Detect which cell encompasses the target text, then output its (X, Y) center coordinate. 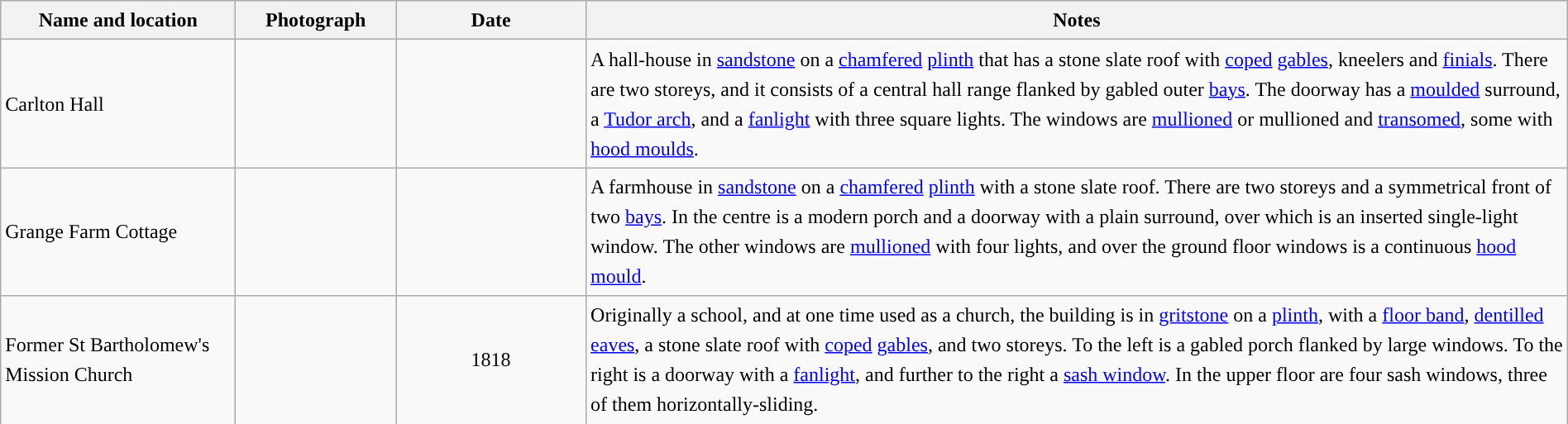
Date (491, 20)
Photograph (316, 20)
Former St Bartholomew's Mission Church (118, 360)
Grange Farm Cottage (118, 231)
Notes (1077, 20)
1818 (491, 360)
Name and location (118, 20)
Carlton Hall (118, 104)
